Pinpoint the cell where the given text exists, returning its (X, Y) midpoint coordinate. 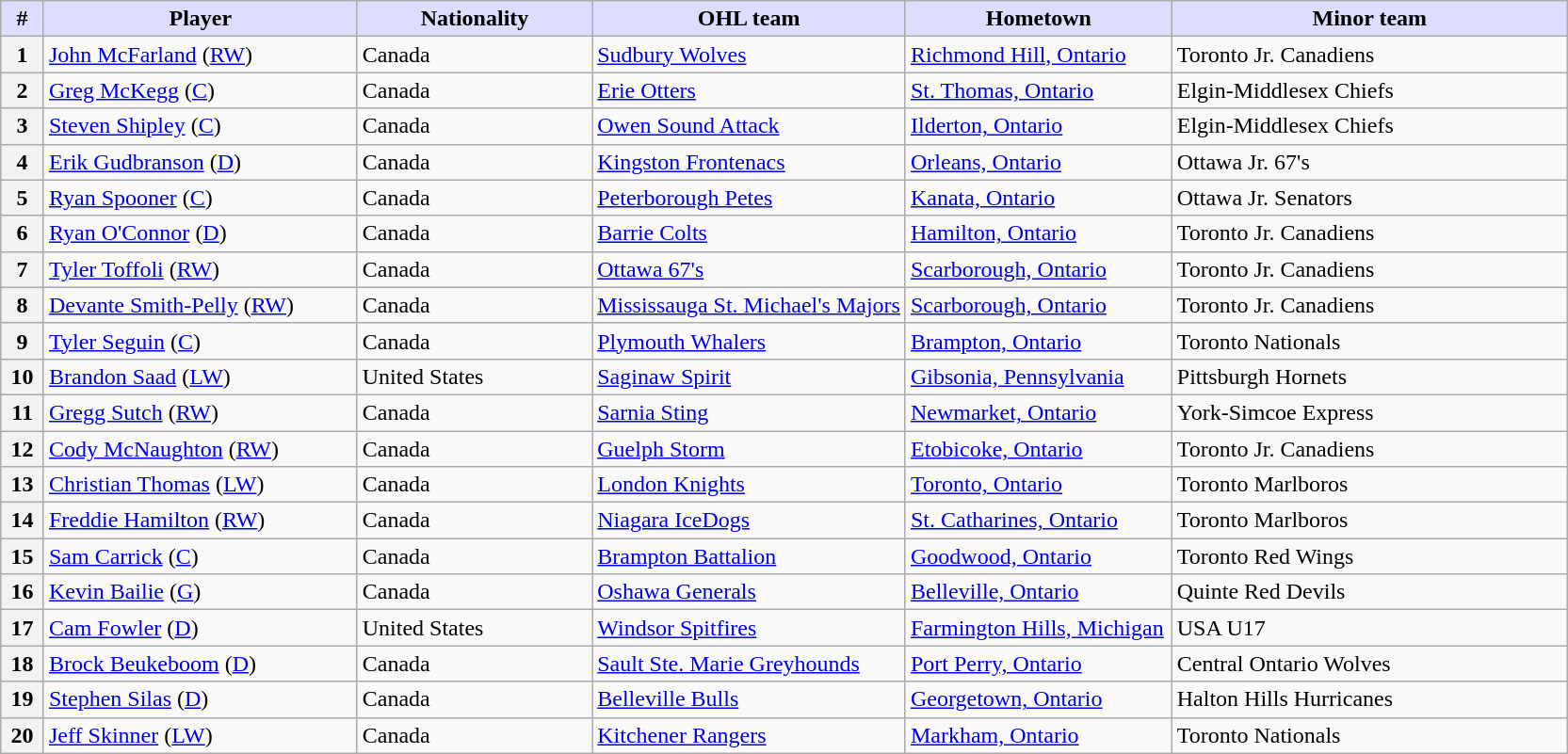
Erik Gudbranson (D) (200, 162)
Jeff Skinner (LW) (200, 735)
14 (23, 521)
19 (23, 699)
10 (23, 377)
9 (23, 341)
Guelph Storm (750, 449)
Mississauga St. Michael's Majors (750, 305)
Niagara IceDogs (750, 521)
Stephen Silas (D) (200, 699)
17 (23, 628)
3 (23, 126)
Sault Ste. Marie Greyhounds (750, 664)
Sudbury Wolves (750, 55)
Newmarket, Ontario (1038, 412)
Belleville, Ontario (1038, 592)
St. Catharines, Ontario (1038, 521)
Ilderton, Ontario (1038, 126)
Markham, Ontario (1038, 735)
Gregg Sutch (RW) (200, 412)
Orleans, Ontario (1038, 162)
8 (23, 305)
Barrie Colts (750, 233)
Kanata, Ontario (1038, 198)
John McFarland (RW) (200, 55)
Ryan Spooner (C) (200, 198)
Peterborough Petes (750, 198)
18 (23, 664)
Sam Carrick (C) (200, 556)
Oshawa Generals (750, 592)
Nationality (475, 19)
Kevin Bailie (G) (200, 592)
11 (23, 412)
Devante Smith-Pelly (RW) (200, 305)
Central Ontario Wolves (1369, 664)
6 (23, 233)
Plymouth Whalers (750, 341)
Tyler Seguin (C) (200, 341)
Halton Hills Hurricanes (1369, 699)
Greg McKegg (C) (200, 90)
Ottawa Jr. 67's (1369, 162)
Quinte Red Devils (1369, 592)
13 (23, 485)
Brandon Saad (LW) (200, 377)
Pittsburgh Hornets (1369, 377)
Steven Shipley (C) (200, 126)
Toronto Red Wings (1369, 556)
12 (23, 449)
16 (23, 592)
Ottawa 67's (750, 269)
Freddie Hamilton (RW) (200, 521)
Belleville Bulls (750, 699)
London Knights (750, 485)
USA U17 (1369, 628)
OHL team (750, 19)
5 (23, 198)
Ryan O'Connor (D) (200, 233)
Brampton, Ontario (1038, 341)
2 (23, 90)
Cody McNaughton (RW) (200, 449)
Toronto, Ontario (1038, 485)
Sarnia Sting (750, 412)
Kitchener Rangers (750, 735)
Hometown (1038, 19)
Richmond Hill, Ontario (1038, 55)
Cam Fowler (D) (200, 628)
Port Perry, Ontario (1038, 664)
Kingston Frontenacs (750, 162)
Brock Beukeboom (D) (200, 664)
Christian Thomas (LW) (200, 485)
Etobicoke, Ontario (1038, 449)
# (23, 19)
4 (23, 162)
Player (200, 19)
Goodwood, Ontario (1038, 556)
Saginaw Spirit (750, 377)
Farmington Hills, Michigan (1038, 628)
Minor team (1369, 19)
20 (23, 735)
Georgetown, Ontario (1038, 699)
Owen Sound Attack (750, 126)
Tyler Toffoli (RW) (200, 269)
Hamilton, Ontario (1038, 233)
Gibsonia, Pennsylvania (1038, 377)
Ottawa Jr. Senators (1369, 198)
1 (23, 55)
7 (23, 269)
York-Simcoe Express (1369, 412)
15 (23, 556)
Windsor Spitfires (750, 628)
Erie Otters (750, 90)
St. Thomas, Ontario (1038, 90)
Brampton Battalion (750, 556)
